Detect which cell encompasses the target text, then output its (x, y) center coordinate. 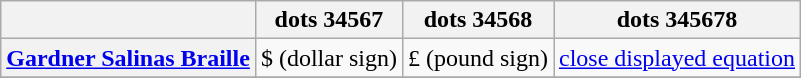
dots 34567 (328, 20)
dots 34568 (478, 20)
dots 345678 (678, 20)
close displayed equation (678, 58)
Gardner Salinas Braille (128, 58)
£ (pound sign) (478, 58)
$ (dollar sign) (328, 58)
